Provide the [X, Y] coordinate of the cell's center where the given text is located.  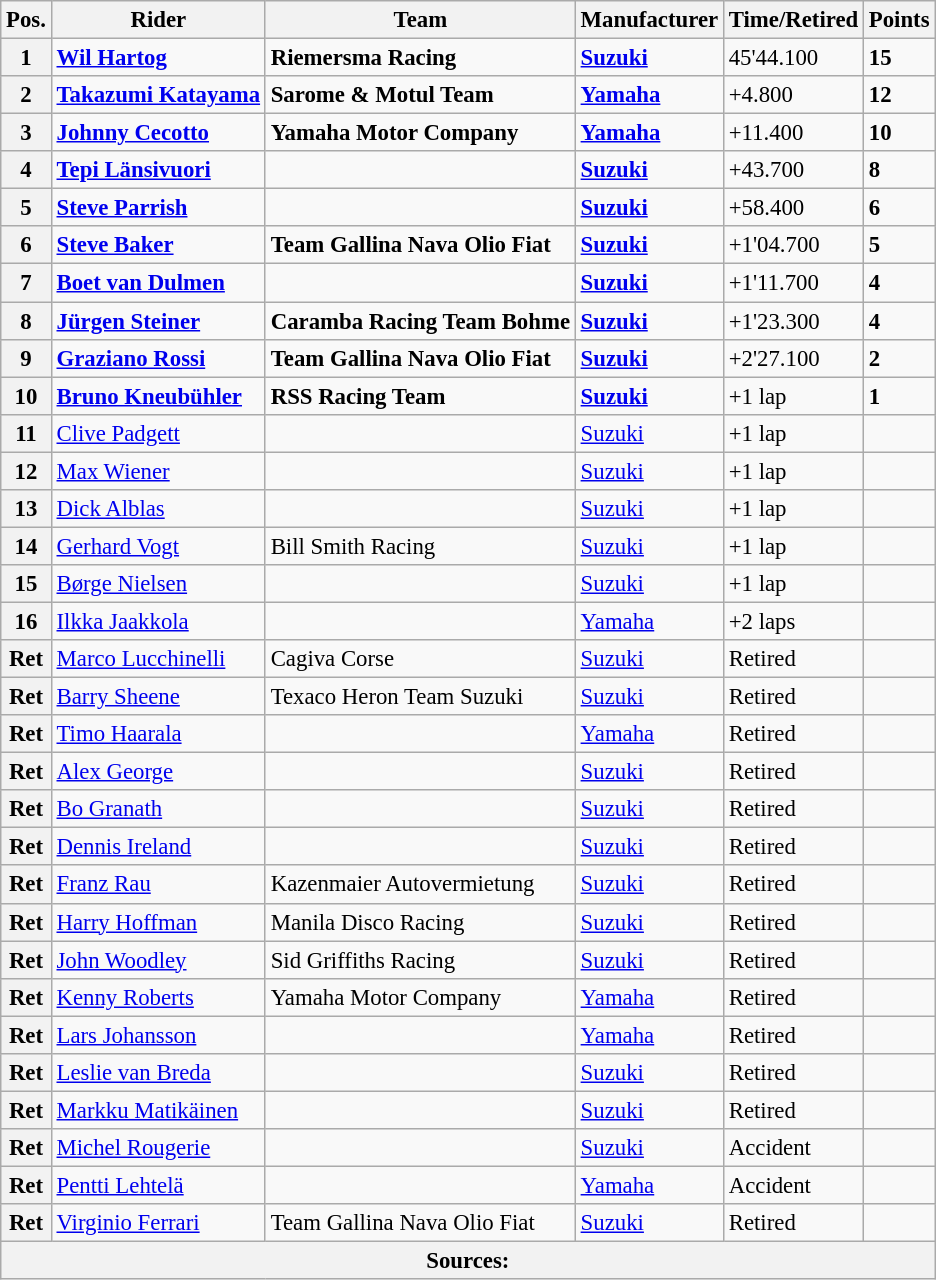
Kenny Roberts [158, 997]
Pos. [26, 20]
13 [26, 509]
Alex George [158, 772]
Tepi Länsivuori [158, 170]
+58.400 [793, 208]
Texaco Heron Team Suzuki [420, 697]
Ilkka Jaakkola [158, 621]
Graziano Rossi [158, 358]
Franz Rau [158, 885]
Steve Parrish [158, 208]
+1'04.700 [793, 245]
Dennis Ireland [158, 847]
Virginio Ferrari [158, 1223]
Takazumi Katayama [158, 95]
16 [26, 621]
Sources: [468, 1261]
Bill Smith Racing [420, 546]
Points [900, 20]
Lars Johansson [158, 1035]
7 [26, 283]
+2 laps [793, 621]
Barry Sheene [158, 697]
14 [26, 546]
Max Wiener [158, 471]
Kazenmaier Autovermietung [420, 885]
Børge Nielsen [158, 584]
Boet van Dulmen [158, 283]
Rider [158, 20]
Bruno Kneubühler [158, 396]
+43.700 [793, 170]
+2'27.100 [793, 358]
Michel Rougerie [158, 1148]
Manufacturer [649, 20]
Wil Hartog [158, 58]
Team [420, 20]
Time/Retired [793, 20]
Markku Matikäinen [158, 1110]
+4.800 [793, 95]
John Woodley [158, 960]
Steve Baker [158, 245]
+11.400 [793, 133]
Caramba Racing Team Bohme [420, 321]
Manila Disco Racing [420, 922]
45'44.100 [793, 58]
Clive Padgett [158, 433]
Harry Hoffman [158, 922]
Cagiva Corse [420, 659]
3 [26, 133]
+1'11.700 [793, 283]
+1'23.300 [793, 321]
Riemersma Racing [420, 58]
Timo Haarala [158, 734]
Johnny Cecotto [158, 133]
Gerhard Vogt [158, 546]
Bo Granath [158, 809]
Pentti Lehtelä [158, 1185]
Sarome & Motul Team [420, 95]
Marco Lucchinelli [158, 659]
Leslie van Breda [158, 1073]
11 [26, 433]
9 [26, 358]
RSS Racing Team [420, 396]
Dick Alblas [158, 509]
Jürgen Steiner [158, 321]
Sid Griffiths Racing [420, 960]
